Return the [X, Y] coordinate for the center point of the cell that contains the specified text.  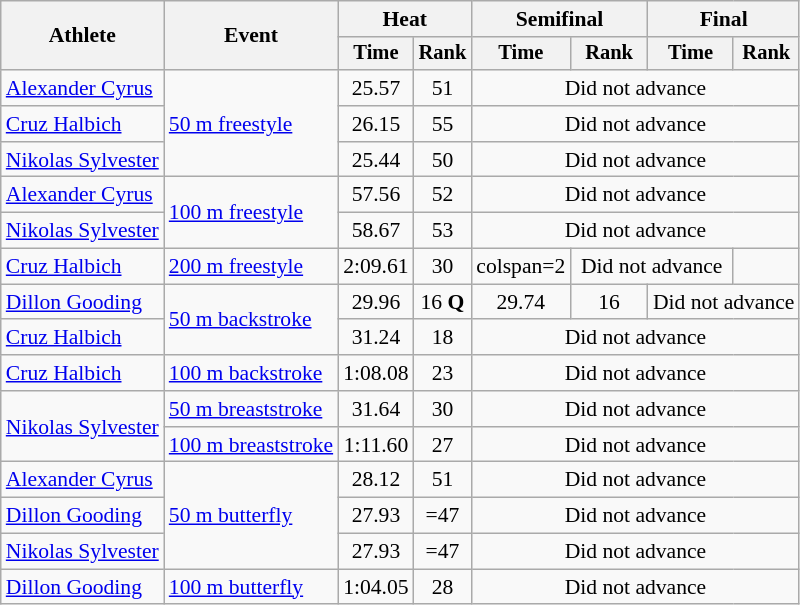
25.44 [376, 160]
2:09.61 [376, 267]
100 m freestyle [251, 212]
50 m breaststroke [251, 409]
23 [443, 373]
29.74 [520, 302]
31.64 [376, 409]
1:08.08 [376, 373]
31.24 [376, 338]
26.15 [376, 124]
100 m backstroke [251, 373]
50 m backstroke [251, 320]
Event [251, 36]
colspan=2 [520, 267]
16 Q [443, 302]
100 m butterfly [251, 587]
25.57 [376, 88]
Athlete [82, 36]
Heat [404, 19]
1:11.60 [376, 445]
50 [443, 160]
28.12 [376, 480]
16 [609, 302]
58.67 [376, 231]
28 [443, 587]
52 [443, 195]
29.96 [376, 302]
Semifinal [560, 19]
200 m freestyle [251, 267]
50 m freestyle [251, 124]
53 [443, 231]
55 [443, 124]
100 m breaststroke [251, 445]
27 [443, 445]
50 m butterfly [251, 516]
Final [724, 19]
1:04.05 [376, 587]
57.56 [376, 195]
18 [443, 338]
